Pinpoint the cell where the given text exists, returning its [X, Y] midpoint coordinate. 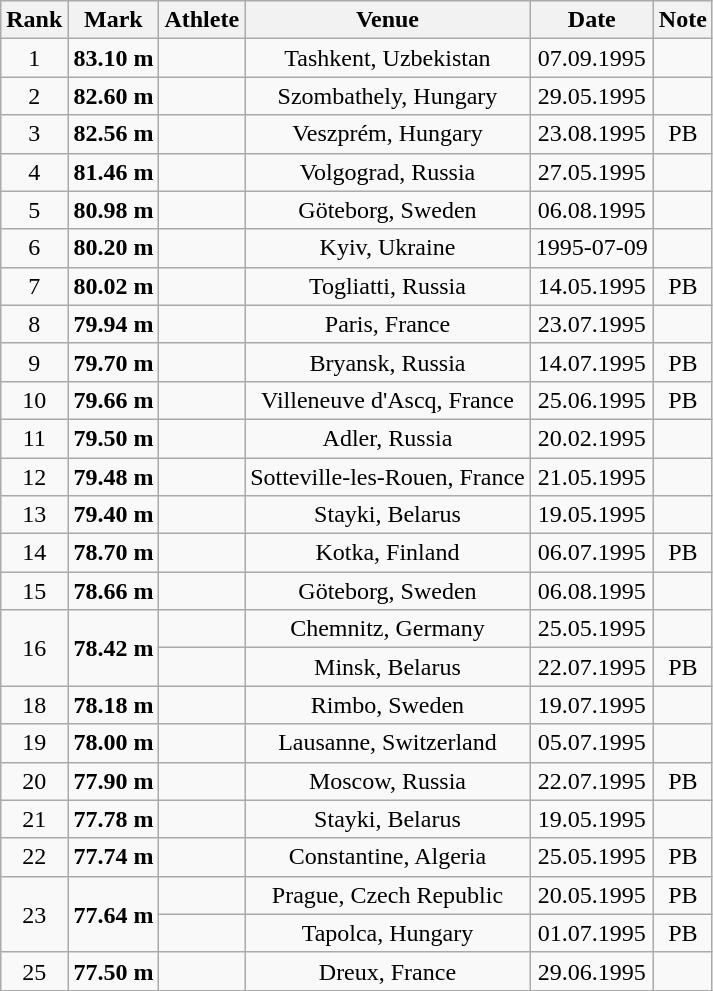
Sotteville-les-Rouen, France [388, 477]
79.50 m [114, 438]
78.18 m [114, 705]
16 [34, 648]
19.07.1995 [592, 705]
05.07.1995 [592, 743]
81.46 m [114, 172]
78.00 m [114, 743]
9 [34, 362]
Adler, Russia [388, 438]
82.56 m [114, 134]
Kotka, Finland [388, 553]
Athlete [202, 20]
14.05.1995 [592, 286]
Dreux, France [388, 971]
Moscow, Russia [388, 781]
18 [34, 705]
27.05.1995 [592, 172]
20.05.1995 [592, 895]
Rank [34, 20]
25 [34, 971]
14.07.1995 [592, 362]
79.70 m [114, 362]
06.07.1995 [592, 553]
Note [682, 20]
Veszprém, Hungary [388, 134]
80.02 m [114, 286]
82.60 m [114, 96]
Togliatti, Russia [388, 286]
29.06.1995 [592, 971]
77.74 m [114, 857]
Venue [388, 20]
01.07.1995 [592, 933]
10 [34, 400]
Date [592, 20]
29.05.1995 [592, 96]
79.94 m [114, 324]
14 [34, 553]
23.07.1995 [592, 324]
Constantine, Algeria [388, 857]
78.66 m [114, 591]
Chemnitz, Germany [388, 629]
2 [34, 96]
Tapolca, Hungary [388, 933]
5 [34, 210]
Lausanne, Switzerland [388, 743]
19 [34, 743]
78.70 m [114, 553]
Mark [114, 20]
79.40 m [114, 515]
80.20 m [114, 248]
15 [34, 591]
21 [34, 819]
13 [34, 515]
11 [34, 438]
Tashkent, Uzbekistan [388, 58]
Szombathely, Hungary [388, 96]
25.06.1995 [592, 400]
80.98 m [114, 210]
12 [34, 477]
23.08.1995 [592, 134]
Villeneuve d'Ascq, France [388, 400]
23 [34, 914]
20 [34, 781]
78.42 m [114, 648]
22 [34, 857]
79.66 m [114, 400]
3 [34, 134]
Kyiv, Ukraine [388, 248]
4 [34, 172]
77.90 m [114, 781]
Volgograd, Russia [388, 172]
1 [34, 58]
77.64 m [114, 914]
Bryansk, Russia [388, 362]
07.09.1995 [592, 58]
6 [34, 248]
79.48 m [114, 477]
Prague, Czech Republic [388, 895]
Rimbo, Sweden [388, 705]
7 [34, 286]
83.10 m [114, 58]
77.78 m [114, 819]
21.05.1995 [592, 477]
1995-07-09 [592, 248]
20.02.1995 [592, 438]
77.50 m [114, 971]
8 [34, 324]
Paris, France [388, 324]
Minsk, Belarus [388, 667]
